Scan for the cell matching the given text and deliver its [X, Y] coordinate at center. 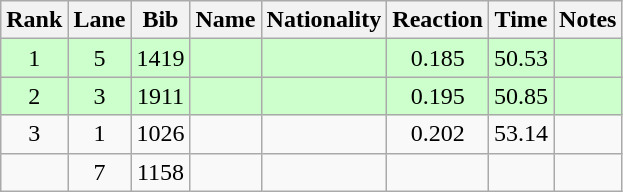
Reaction [438, 20]
1419 [160, 58]
Bib [160, 20]
Name [226, 20]
Notes [588, 20]
50.53 [520, 58]
50.85 [520, 96]
7 [100, 172]
0.185 [438, 58]
Rank [34, 20]
1911 [160, 96]
Time [520, 20]
0.195 [438, 96]
Nationality [324, 20]
1158 [160, 172]
2 [34, 96]
5 [100, 58]
1026 [160, 134]
0.202 [438, 134]
Lane [100, 20]
53.14 [520, 134]
